Determine the (X, Y) coordinate at the center of the cell enclosing the given text.  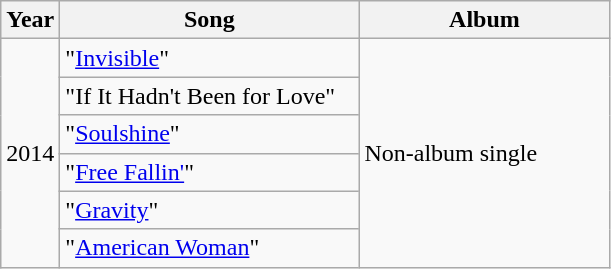
"Soulshine" (210, 134)
Year (30, 20)
2014 (30, 153)
"Invisible" (210, 58)
"Free Fallin'" (210, 172)
"Gravity" (210, 210)
"American Woman" (210, 248)
Song (210, 20)
Album (484, 20)
"If It Hadn't Been for Love" (210, 96)
Non-album single (484, 153)
